Locate the cell with the specified text and output its (x, y) center coordinate. 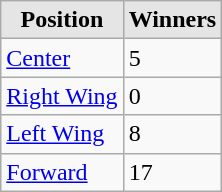
8 (172, 134)
Position (62, 20)
Right Wing (62, 96)
0 (172, 96)
5 (172, 58)
Forward (62, 172)
Winners (172, 20)
Center (62, 58)
Left Wing (62, 134)
17 (172, 172)
